Search for the cell housing the specified text and yield its (x, y) center coordinate. 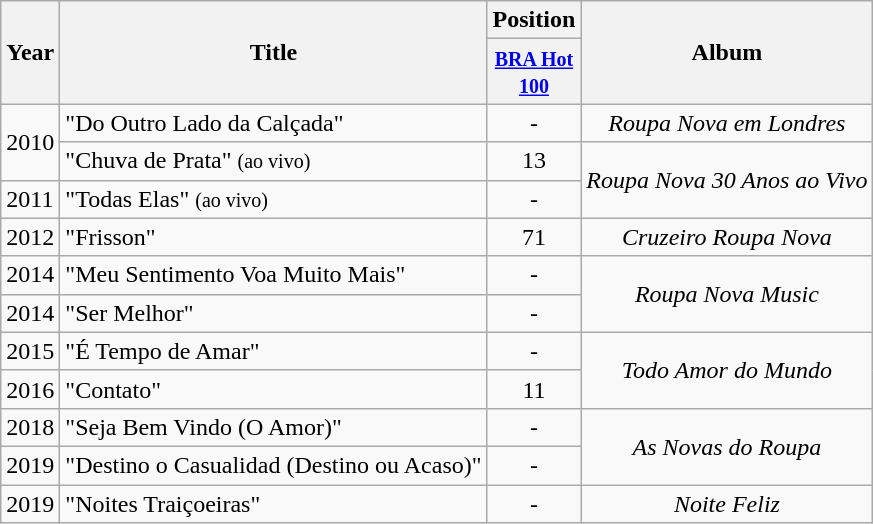
Title (274, 52)
As Novas do Roupa (727, 446)
Position (534, 20)
2018 (30, 427)
Cruzeiro Roupa Nova (727, 237)
Album (727, 52)
"Noites Traiçoeiras" (274, 503)
11 (534, 389)
Todo Amor do Mundo (727, 370)
2015 (30, 351)
"Todas Elas" (ao vivo) (274, 199)
"Seja Bem Vindo (O Amor)" (274, 427)
2011 (30, 199)
2016 (30, 389)
Roupa Nova em Londres (727, 123)
"Do Outro Lado da Calçada" (274, 123)
"Meu Sentimento Voa Muito Mais" (274, 275)
"É Tempo de Amar" (274, 351)
"Destino o Casualidad (Destino ou Acaso)" (274, 465)
"Frisson" (274, 237)
71 (534, 237)
2012 (30, 237)
"Ser Melhor" (274, 313)
"Chuva de Prata" (ao vivo) (274, 161)
Noite Feliz (727, 503)
2010 (30, 142)
Year (30, 52)
13 (534, 161)
Roupa Nova 30 Anos ao Vivo (727, 180)
"Contato" (274, 389)
BRA Hot 100 (534, 72)
Roupa Nova Music (727, 294)
